Return (X, Y) of the center of cell containing provided text 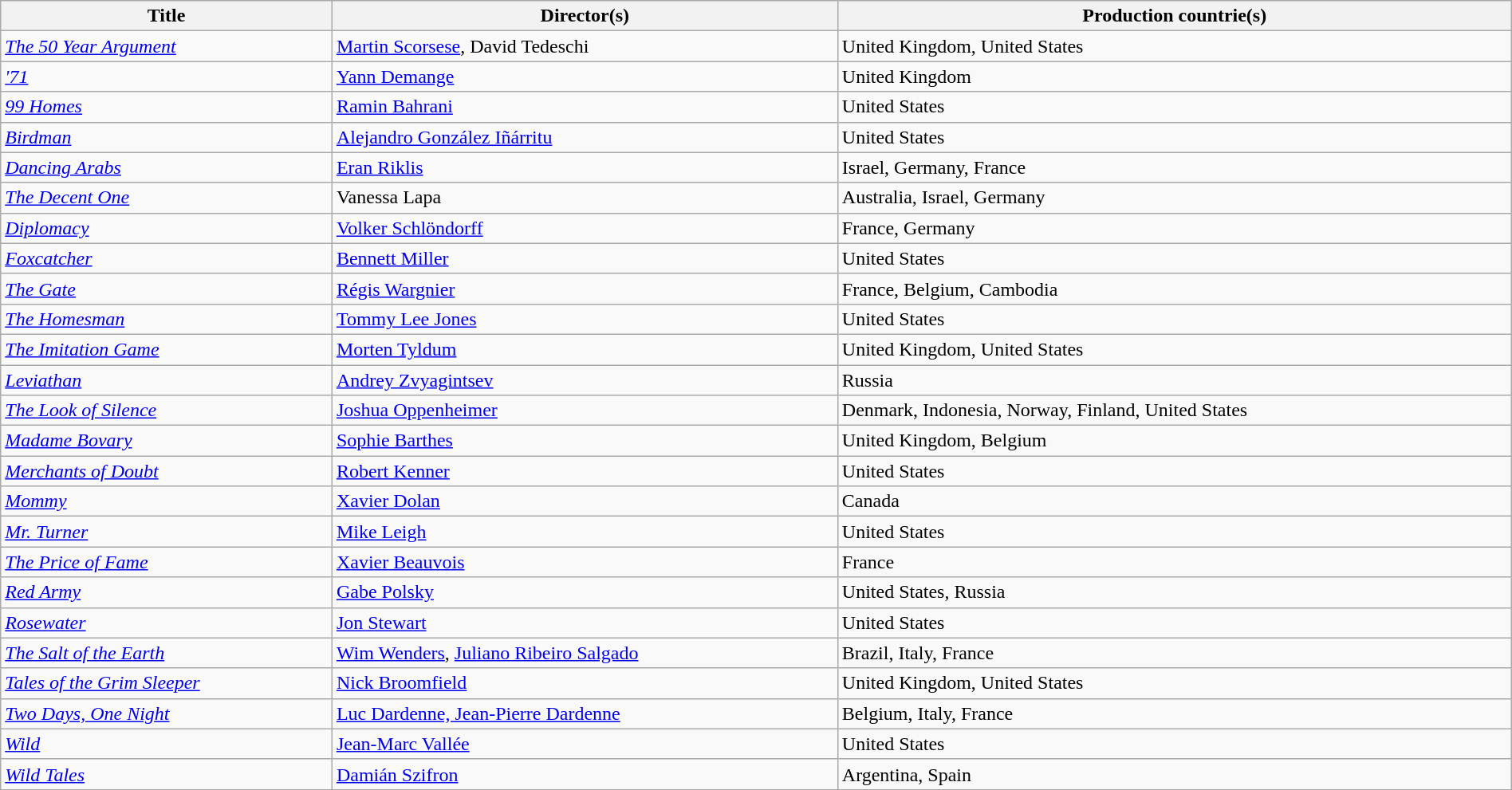
Mike Leigh (585, 532)
Argentina, Spain (1174, 774)
Two Days, One Night (167, 713)
'71 (167, 77)
Wim Wenders, Juliano Ribeiro Salgado (585, 653)
The Salt of the Earth (167, 653)
Yann Demange (585, 77)
Diplomacy (167, 228)
Mommy (167, 501)
Ramin Bahrani (585, 107)
Canada (1174, 501)
Jon Stewart (585, 623)
Robert Kenner (585, 471)
Régis Wargnier (585, 289)
Xavier Beauvois (585, 562)
Tommy Lee Jones (585, 319)
The Homesman (167, 319)
Israel, Germany, France (1174, 167)
Alejandro González Iñárritu (585, 137)
Bennett Miller (585, 258)
Martin Scorsese, David Tedeschi (585, 46)
Nick Broomfield (585, 683)
Russia (1174, 380)
Gabe Polsky (585, 592)
Xavier Dolan (585, 501)
Rosewater (167, 623)
Title (167, 16)
The Imitation Game (167, 349)
United Kingdom, Belgium (1174, 441)
The 50 Year Argument (167, 46)
Volker Schlöndorff (585, 228)
United Kingdom (1174, 77)
Denmark, Indonesia, Norway, Finland, United States (1174, 411)
Eran Riklis (585, 167)
The Look of Silence (167, 411)
Wild Tales (167, 774)
Luc Dardenne, Jean-Pierre Dardenne (585, 713)
Brazil, Italy, France (1174, 653)
Jean-Marc Vallée (585, 744)
The Price of Fame (167, 562)
France, Germany (1174, 228)
The Decent One (167, 198)
Wild (167, 744)
The Gate (167, 289)
Vanessa Lapa (585, 198)
United States, Russia (1174, 592)
Production countrie(s) (1174, 16)
Andrey Zvyagintsev (585, 380)
Madame Bovary (167, 441)
Morten Tyldum (585, 349)
Belgium, Italy, France (1174, 713)
Tales of the Grim Sleeper (167, 683)
Australia, Israel, Germany (1174, 198)
99 Homes (167, 107)
France, Belgium, Cambodia (1174, 289)
Merchants of Doubt (167, 471)
Leviathan (167, 380)
Director(s) (585, 16)
Mr. Turner (167, 532)
Sophie Barthes (585, 441)
Damián Szifron (585, 774)
Birdman (167, 137)
France (1174, 562)
Foxcatcher (167, 258)
Red Army (167, 592)
Dancing Arabs (167, 167)
Joshua Oppenheimer (585, 411)
